Search for the cell housing the specified text and yield its [x, y] center coordinate. 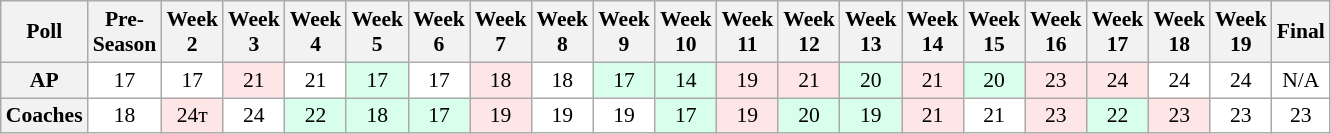
Week3 [254, 32]
Week16 [1056, 32]
Coaches [44, 116]
Week2 [192, 32]
Week10 [686, 32]
AP [44, 80]
Week6 [439, 32]
Week17 [1118, 32]
14 [686, 80]
Week19 [1241, 32]
Week15 [994, 32]
Week14 [933, 32]
Week7 [501, 32]
Week18 [1179, 32]
Week4 [316, 32]
Pre-Season [125, 32]
Week13 [871, 32]
Week5 [377, 32]
Week8 [562, 32]
Week9 [624, 32]
Week12 [809, 32]
Final [1301, 32]
N/A [1301, 80]
24т [192, 116]
Poll [44, 32]
Week11 [748, 32]
